For the text-containing cell, return its midpoint in (X, Y) coordinate format. 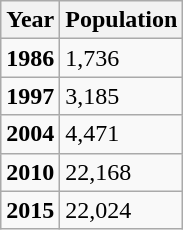
22,168 (122, 172)
2010 (30, 172)
1,736 (122, 58)
Population (122, 20)
2015 (30, 210)
4,471 (122, 134)
1997 (30, 96)
22,024 (122, 210)
1986 (30, 58)
Year (30, 20)
3,185 (122, 96)
2004 (30, 134)
